For the text-containing cell, return its midpoint in [x, y] coordinate format. 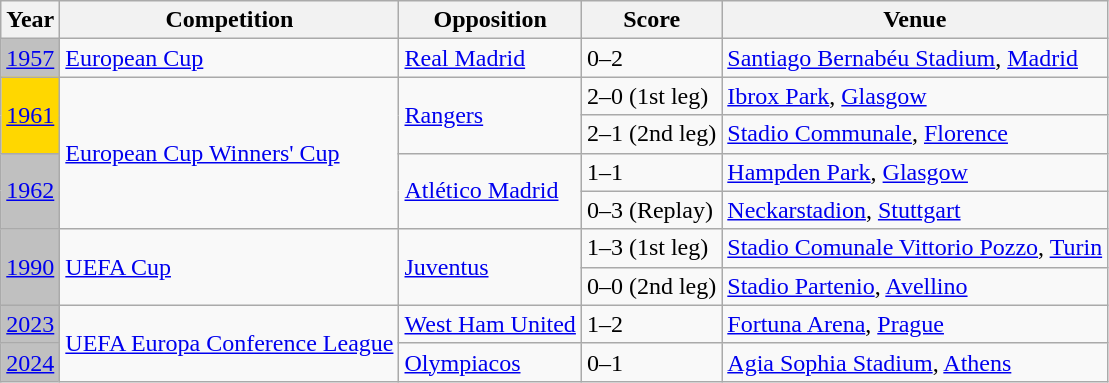
European Cup Winners' Cup [230, 153]
0–0 (2nd leg) [651, 286]
Stadio Partenio, Avellino [915, 286]
Fortuna Arena, Prague [915, 324]
Real Madrid [490, 58]
Opposition [490, 20]
Competition [230, 20]
2024 [30, 362]
1–2 [651, 324]
1–3 (1st leg) [651, 248]
2–1 (2nd leg) [651, 134]
Venue [915, 20]
West Ham United [490, 324]
0–2 [651, 58]
Rangers [490, 115]
Agia Sophia Stadium, Athens [915, 362]
1957 [30, 58]
Neckarstadion, Stuttgart [915, 210]
0–1 [651, 362]
Stadio Comunale Vittorio Pozzo, Turin [915, 248]
Score [651, 20]
Year [30, 20]
Atlético Madrid [490, 191]
Olympiacos [490, 362]
Hampden Park, Glasgow [915, 172]
2023 [30, 324]
UEFA Europa Conference League [230, 343]
1962 [30, 191]
UEFA Cup [230, 267]
2–0 (1st leg) [651, 96]
Santiago Bernabéu Stadium, Madrid [915, 58]
1990 [30, 267]
Juventus [490, 267]
1–1 [651, 172]
European Cup [230, 58]
Stadio Communale, Florence [915, 134]
1961 [30, 115]
Ibrox Park, Glasgow [915, 96]
0–3 (Replay) [651, 210]
